Scan for the cell matching the given text and deliver its [x, y] coordinate at center. 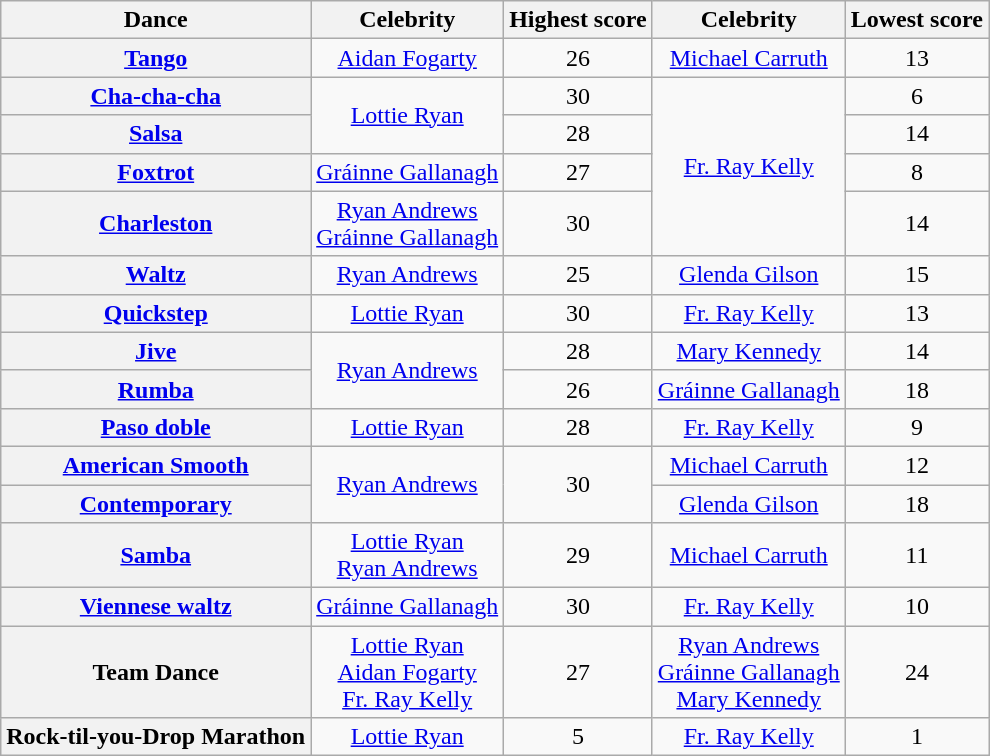
5 [578, 737]
Ryan AndrewsGráinne GallanaghMary Kennedy [748, 672]
6 [916, 96]
Lowest score [916, 20]
Waltz [156, 275]
Jive [156, 351]
1 [916, 737]
8 [916, 172]
Lottie RyanRyan Andrews [408, 556]
Aidan Fogarty [408, 58]
11 [916, 556]
Foxtrot [156, 172]
Tango [156, 58]
25 [578, 275]
29 [578, 556]
10 [916, 607]
Paso doble [156, 427]
Contemporary [156, 503]
Charleston [156, 224]
12 [916, 465]
Mary Kennedy [748, 351]
Rumba [156, 389]
24 [916, 672]
15 [916, 275]
Team Dance [156, 672]
Cha-cha-cha [156, 96]
Dance [156, 20]
American Smooth [156, 465]
Viennese waltz [156, 607]
Ryan AndrewsGráinne Gallanagh [408, 224]
Lottie RyanAidan FogartyFr. Ray Kelly [408, 672]
Highest score [578, 20]
Quickstep [156, 313]
9 [916, 427]
Salsa [156, 134]
Rock-til-you-Drop Marathon [156, 737]
Samba [156, 556]
